Search for the cell housing the specified text and yield its (X, Y) center coordinate. 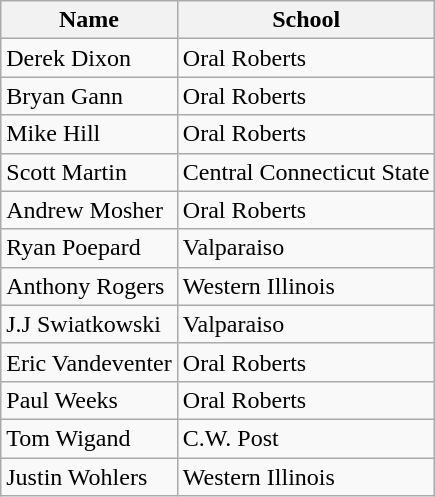
Name (90, 20)
Anthony Rogers (90, 286)
Eric Vandeventer (90, 362)
School (306, 20)
Scott Martin (90, 172)
Tom Wigand (90, 438)
Mike Hill (90, 134)
Justin Wohlers (90, 477)
Andrew Mosher (90, 210)
Derek Dixon (90, 58)
Central Connecticut State (306, 172)
J.J Swiatkowski (90, 324)
C.W. Post (306, 438)
Paul Weeks (90, 400)
Ryan Poepard (90, 248)
Bryan Gann (90, 96)
